Output the [X, Y] coordinate of the center of the cell containing the given text.  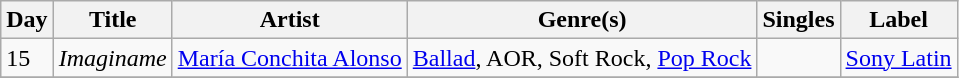
Imaginame [112, 58]
María Conchita Alonso [290, 58]
Label [898, 20]
Title [112, 20]
Artist [290, 20]
Genre(s) [582, 20]
Day [27, 20]
Ballad, AOR, Soft Rock, Pop Rock [582, 58]
15 [27, 58]
Sony Latin [898, 58]
Singles [798, 20]
